Output the (X, Y) coordinate of the center of the cell containing the given text.  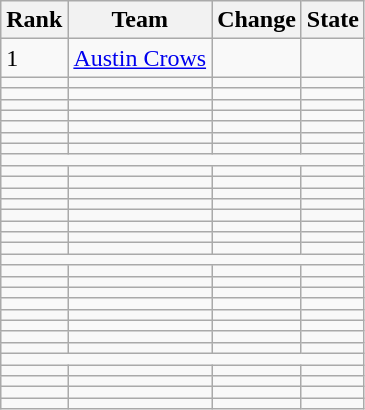
Rank (34, 20)
Change (257, 20)
State (332, 20)
1 (34, 58)
Team (140, 20)
Austin Crows (140, 58)
